Return the (x, y) coordinate for the center point of the cell that contains the specified text.  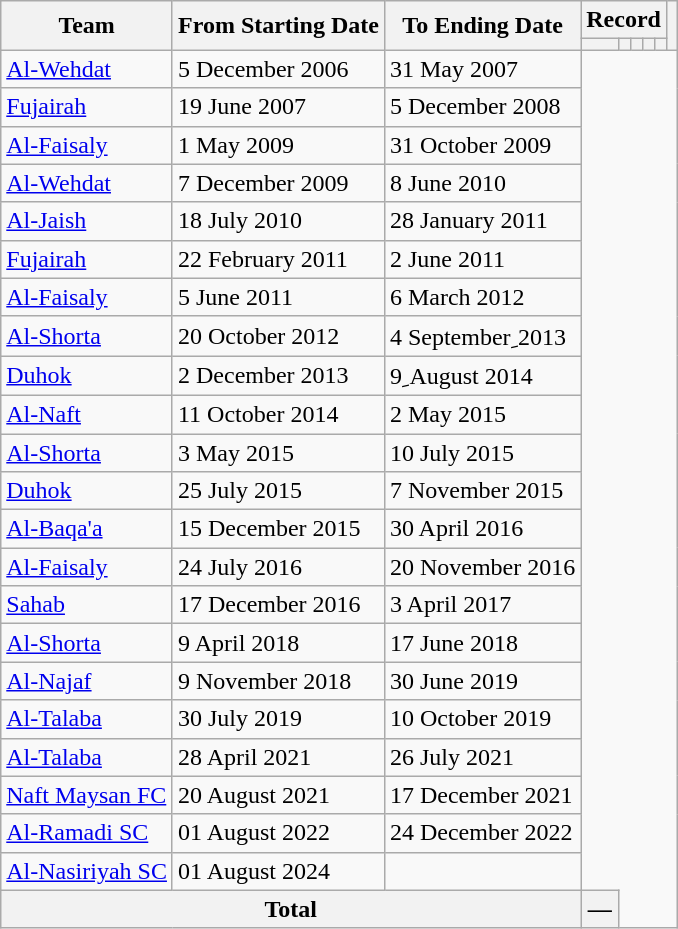
Al-Baqa'a (87, 529)
Sahab (87, 605)
28 April 2021 (278, 757)
17 June 2018 (482, 643)
24 December 2022 (482, 833)
20 November 2016 (482, 567)
20 October 2012 (278, 336)
2 June 2011 (482, 259)
2 May 2015 (482, 414)
22 February 2011 (278, 259)
Team (87, 26)
7 November 2015 (482, 491)
17 December 2016 (278, 605)
15 December 2015 (278, 529)
Al-Naft (87, 414)
24 July 2016 (278, 567)
Al-Nasiriyah SC (87, 871)
4 September ِ2013 (482, 336)
2 December 2013 (278, 376)
8 June 2010 (482, 183)
5 December 2008 (482, 107)
10 July 2015 (482, 453)
25 July 2015 (278, 491)
Naft Maysan FC (87, 795)
1 May 2009 (278, 145)
6 March 2012 (482, 297)
9 ِAugust 2014 (482, 376)
3 May 2015 (278, 453)
— (600, 909)
To Ending Date (482, 26)
31 May 2007 (482, 69)
Record (624, 20)
3 April 2017 (482, 605)
9 November 2018 (278, 681)
17 December 2021 (482, 795)
11 October 2014 (278, 414)
5 December 2006 (278, 69)
31 October 2009 (482, 145)
9 April 2018 (278, 643)
01 August 2022 (278, 833)
26 July 2021 (482, 757)
Al-Ramadi SC (87, 833)
Total (291, 909)
10 October 2019 (482, 719)
From Starting Date (278, 26)
28 January 2011 (482, 221)
19 June 2007 (278, 107)
20 August 2021 (278, 795)
30 June 2019 (482, 681)
01 August 2024 (278, 871)
Al-Jaish (87, 221)
30 April 2016 (482, 529)
18 July 2010 (278, 221)
7 December 2009 (278, 183)
30 July 2019 (278, 719)
5 June 2011 (278, 297)
Al-Najaf (87, 681)
